Provide the (X, Y) coordinate of the cell's center where the given text is located.  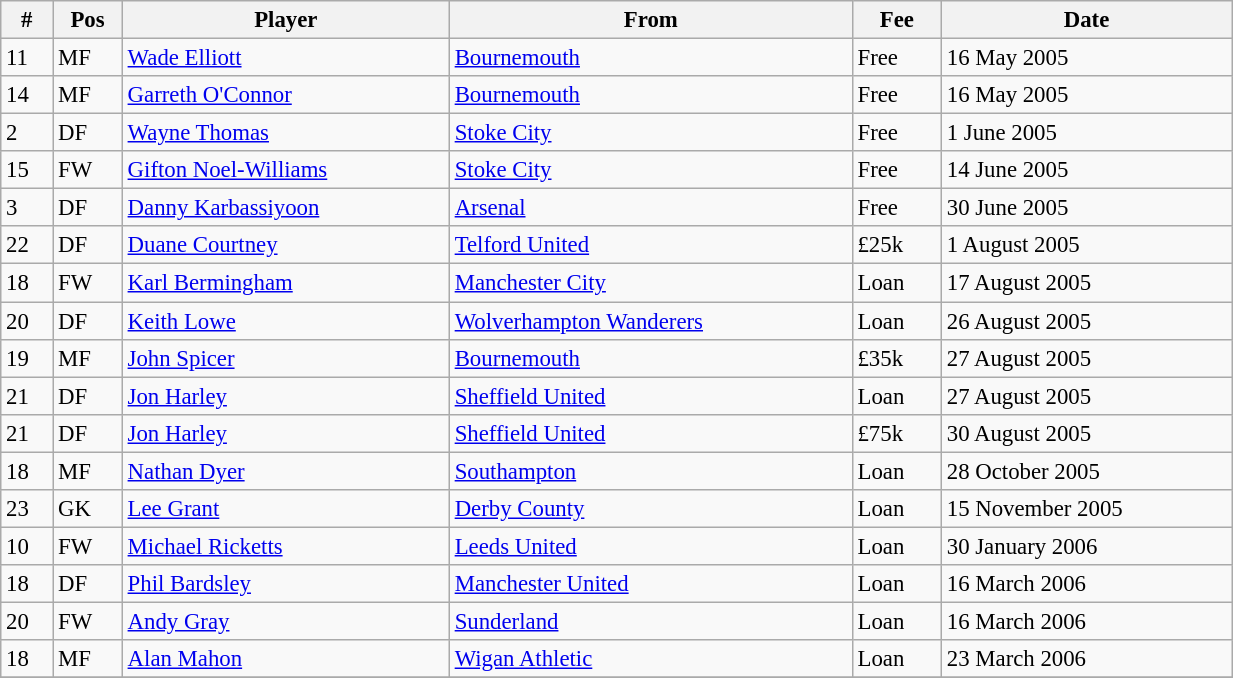
Gifton Noel-Williams (286, 170)
GK (88, 509)
14 (27, 95)
Wolverhampton Wanderers (650, 321)
£25k (896, 245)
Michael Ricketts (286, 546)
14 June 2005 (1086, 170)
Wigan Athletic (650, 659)
From (650, 20)
Manchester City (650, 283)
30 January 2006 (1086, 546)
30 June 2005 (1086, 208)
Fee (896, 20)
1 August 2005 (1086, 245)
Player (286, 20)
Danny Karbassiyoon (286, 208)
# (27, 20)
John Spicer (286, 358)
15 November 2005 (1086, 509)
30 August 2005 (1086, 433)
Garreth O'Connor (286, 95)
Leeds United (650, 546)
17 August 2005 (1086, 283)
11 (27, 58)
Pos (88, 20)
Arsenal (650, 208)
2 (27, 133)
Wayne Thomas (286, 133)
Wade Elliott (286, 58)
Lee Grant (286, 509)
23 March 2006 (1086, 659)
£35k (896, 358)
23 (27, 509)
Keith Lowe (286, 321)
10 (27, 546)
Derby County (650, 509)
Date (1086, 20)
Sunderland (650, 621)
Phil Bardsley (286, 584)
Manchester United (650, 584)
28 October 2005 (1086, 471)
Duane Courtney (286, 245)
Telford United (650, 245)
Karl Bermingham (286, 283)
Southampton (650, 471)
19 (27, 358)
£75k (896, 433)
Andy Gray (286, 621)
1 June 2005 (1086, 133)
3 (27, 208)
22 (27, 245)
Alan Mahon (286, 659)
26 August 2005 (1086, 321)
Nathan Dyer (286, 471)
15 (27, 170)
